Extract the (x, y) coordinate from the center of the cell holding the provided text.  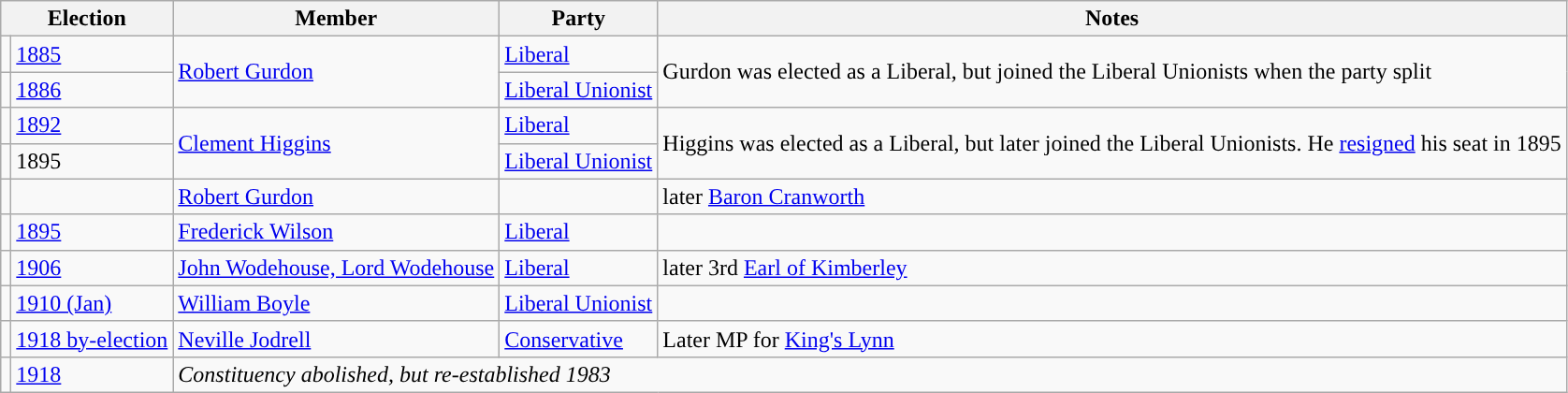
John Wodehouse, Lord Wodehouse (337, 268)
1906 (92, 268)
later Baron Cranworth (1111, 196)
1918 (92, 374)
Neville Jodrell (337, 339)
Gurdon was elected as a Liberal, but joined the Liberal Unionists when the party split (1111, 72)
Party (578, 19)
Notes (1111, 19)
Election (87, 19)
William Boyle (337, 303)
Constituency abolished, but re-established 1983 (870, 374)
1910 (Jan) (92, 303)
1918 by-election (92, 339)
1885 (92, 54)
1892 (92, 125)
Member (337, 19)
Frederick Wilson (337, 232)
Later MP for King's Lynn (1111, 339)
1886 (92, 90)
Higgins was elected as a Liberal, but later joined the Liberal Unionists. He resigned his seat in 1895 (1111, 143)
Conservative (578, 339)
Clement Higgins (337, 143)
later 3rd Earl of Kimberley (1111, 268)
